Determine the (x, y) coordinate at the center of the cell enclosing the given text.  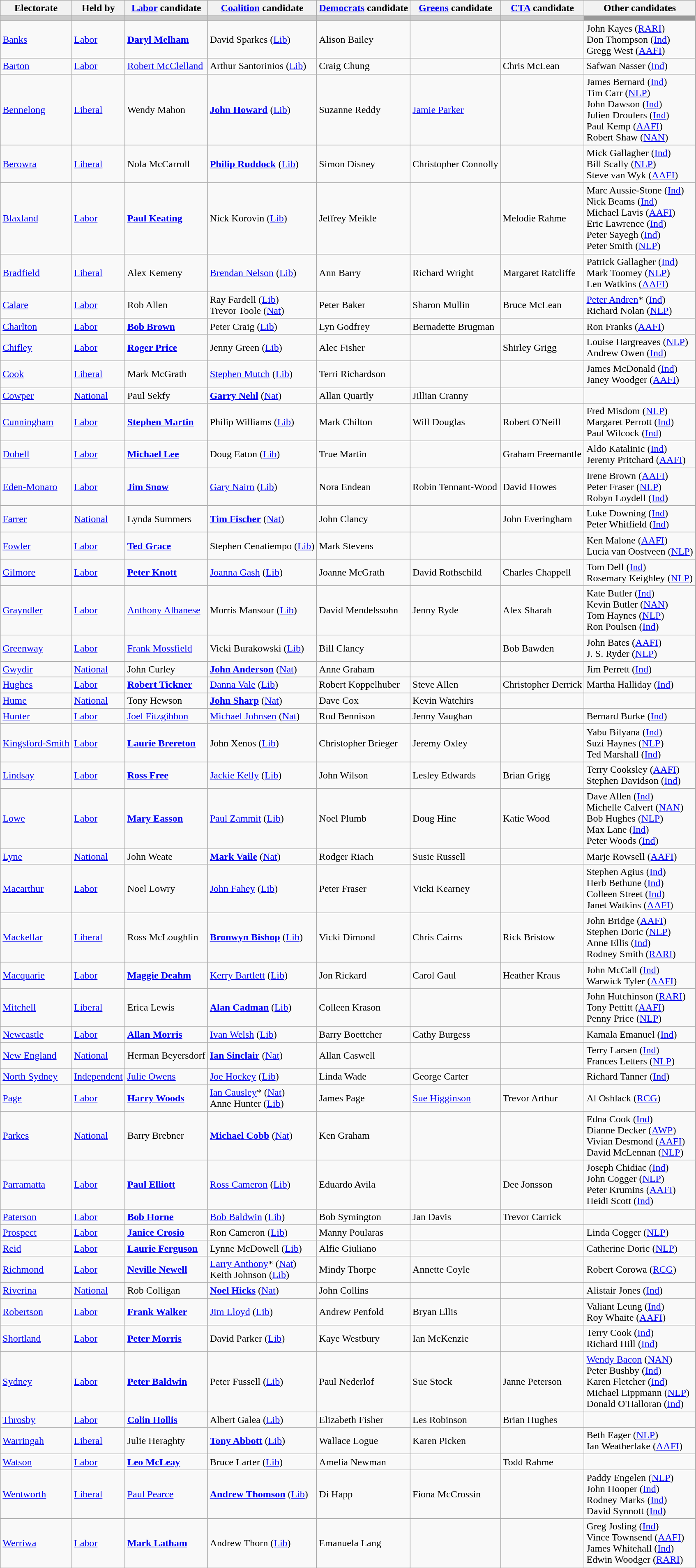
Riverina (36, 1290)
Hunter (36, 716)
Vicki Kearney (456, 889)
Bob Symington (364, 1217)
Suzanne Reddy (364, 109)
James Bernard (Ind)Tim Carr (NLP)John Dawson (Ind)Julien Droulers (Ind)Paul Kemp (AAFI)Robert Shaw (NAN) (640, 109)
Nola McCarroll (166, 164)
Bruce Larter (Lib) (262, 1462)
Mark Chilton (364, 422)
John Everingham (542, 519)
Jim Perrett (Ind) (640, 669)
John Howard (Lib) (262, 109)
Chris McLean (542, 66)
Throsby (36, 1420)
Steve Allen (456, 685)
Tim Fischer (Nat) (262, 519)
Alec Fisher (364, 348)
Robert O'Neill (542, 422)
John McCall (Ind)Warwick Tyler (AAFI) (640, 975)
Shortland (36, 1338)
Bob Horne (166, 1217)
Tony Hewson (166, 700)
Irene Brown (AAFI)Peter Fraser (NLP)Robyn Loydell (Ind) (640, 487)
North Sydney (36, 1077)
Yabu Bilyana (Ind)Suzi Haynes (NLP)Ted Marshall (Ind) (640, 743)
Anthony Albanese (166, 610)
Paul Zammit (Lib) (262, 818)
Ron Franks (AAFI) (640, 326)
Sue Higginson (456, 1098)
Heather Kraus (542, 975)
Melodie Rahme (542, 219)
Cowper (36, 396)
Lynne McDowell (Lib) (262, 1248)
Paddy Engelen (NLP)John Hooper (Ind)Rodney Marks (Ind)David Synnott (Ind) (640, 1494)
Noel Lowry (166, 889)
Maggie Deahm (166, 975)
Robert Koppelhuber (364, 685)
Gary Nairn (Lib) (262, 487)
Dave Allen (Ind)Michelle Calvert (NAN)Bob Hughes (NLP)Max Lane (Ind)Peter Woods (Ind) (640, 818)
Michael Johnsen (Nat) (262, 716)
David Sparkes (Lib) (262, 39)
Graham Freemantle (542, 454)
Hughes (36, 685)
Wallace Logue (364, 1441)
John Kayes (RARI)Don Thompson (Ind)Gregg West (AAFI) (640, 39)
Tony Abbott (Lib) (262, 1441)
Shirley Grigg (542, 348)
Bill Clancy (364, 648)
Ted Grace (166, 546)
Joanna Gash (Lib) (262, 573)
Rob Allen (166, 305)
Alex Sharah (542, 610)
Ian Sinclair (Nat) (262, 1056)
Banks (36, 39)
Greens candidate (456, 8)
Janne Peterson (542, 1382)
Martha Halliday (Ind) (640, 685)
Mary Easson (166, 818)
Rodger Riach (364, 857)
Aldo Katalinic (Ind)Jeremy Pritchard (AAFI) (640, 454)
Nick Korovin (Lib) (262, 219)
Barry Brebner (166, 1135)
Marc Aussie-Stone (Ind)Nick Beams (Ind)Michael Lavis (AAFI)Eric Lawrence (Ind)Peter Sayegh (Ind)Peter Smith (NLP) (640, 219)
Lyne (36, 857)
Robertson (36, 1311)
Electorate (36, 8)
Janice Crosio (166, 1232)
Rod Bennison (364, 716)
Noel Hicks (Nat) (262, 1290)
Julie Owens (166, 1077)
Vicki Dimond (364, 937)
Philip Ruddock (Lib) (262, 164)
Laurie Ferguson (166, 1248)
Peter Morris (166, 1338)
Will Douglas (456, 422)
Joseph Chidiac (Ind)John Cogger (NLP)Peter Krumins (AAFI)Heidi Scott (Ind) (640, 1185)
Jeffrey Meikle (364, 219)
Alan Cadman (Lib) (262, 1008)
Paul Keating (166, 219)
John Bridge (AAFI)Stephen Doric (NLP)Anne Ellis (Ind)Rodney Smith (RARI) (640, 937)
Vicki Burakowski (Lib) (262, 648)
Peter Fussell (Lib) (262, 1382)
John Sharp (Nat) (262, 700)
Barry Boettcher (364, 1034)
Joel Fitzgibbon (166, 716)
David Rothschild (456, 573)
Charlton (36, 326)
Paul Nederlof (364, 1382)
David Parker (Lib) (262, 1338)
Hume (36, 700)
Blaxland (36, 219)
Edna Cook (Ind)Dianne Decker (AWP)Vivian Desmond (AAFI)David McLennan (NLP) (640, 1135)
Al Oshlack (RCG) (640, 1098)
Bob Baldwin (Lib) (262, 1217)
Ross Cameron (Lib) (262, 1185)
Terry Cooksley (AAFI)Stephen Davidson (Ind) (640, 775)
Colin Hollis (166, 1420)
Roger Price (166, 348)
Paterson (36, 1217)
Brian Grigg (542, 775)
Alison Bailey (364, 39)
Coalition candidate (262, 8)
Leo McLeay (166, 1462)
Watson (36, 1462)
Safwan Nasser (Ind) (640, 66)
Alistair Jones (Ind) (640, 1290)
Ian McKenzie (456, 1338)
Christopher Derrick (542, 685)
John Bates (AAFI)J. S. Ryder (NLP) (640, 648)
Mark Latham (166, 1543)
Michael Cobb (Nat) (262, 1135)
Frank Walker (166, 1311)
Newcastle (36, 1034)
Robert Corowa (RCG) (640, 1269)
Bennelong (36, 109)
Nora Endean (364, 487)
Rick Bristow (542, 937)
Wendy Bacon (NAN)Peter Bushby (Ind)Karen Fletcher (Ind)Michael Lippmann (NLP)Donald O'Halloran (Ind) (640, 1382)
Ken Graham (364, 1135)
Lyn Godfrey (364, 326)
Independent (98, 1077)
John Collins (364, 1290)
Fred Misdom (NLP)Margaret Perrott (Ind)Paul Wilcock (Ind) (640, 422)
John Fahey (Lib) (262, 889)
Eduardo Avila (364, 1185)
Richmond (36, 1269)
Page (36, 1098)
Margaret Ratcliffe (542, 273)
Elizabeth Fisher (364, 1420)
Terri Richardson (364, 374)
Garry Nehl (Nat) (262, 396)
Bernadette Brugman (456, 326)
Sue Stock (456, 1382)
Morris Mansour (Lib) (262, 610)
Parkes (36, 1135)
Greenway (36, 648)
Brian Hughes (542, 1420)
Ross Free (166, 775)
Mackellar (36, 937)
Dave Cox (364, 700)
Ken Malone (AAFI)Lucia van Oostveen (NLP) (640, 546)
Paul Pearce (166, 1494)
Held by (98, 8)
Alex Kemeny (166, 273)
Jenny Vaughan (456, 716)
Democrats candidate (364, 8)
Jillian Cranny (456, 396)
Prospect (36, 1232)
Allan Quartly (364, 396)
Robert Tickner (166, 685)
Colleen Krason (364, 1008)
Peter Baldwin (166, 1382)
Trevor Carrick (542, 1217)
True Martin (364, 454)
Chris Cairns (456, 937)
Louise Hargreaves (NLP)Andrew Owen (Ind) (640, 348)
Stephen Martin (166, 422)
Anne Graham (364, 669)
Stephen Mutch (Lib) (262, 374)
Arthur Santorinios (Lib) (262, 66)
Cunningham (36, 422)
Jackie Kelly (Lib) (262, 775)
Stephen Cenatiempo (Lib) (262, 546)
Annette Coyle (456, 1269)
John Xenos (Lib) (262, 743)
Susie Russell (456, 857)
Andrew Thorn (Lib) (262, 1543)
George Carter (456, 1077)
Kaye Westbury (364, 1338)
Reid (36, 1248)
David Mendelssohn (364, 610)
Dee Jonsson (542, 1185)
Dobell (36, 454)
Grayndler (36, 610)
Jenny Ryde (456, 610)
Eden-Monaro (36, 487)
Ivan Welsh (Lib) (262, 1034)
Andrew Penfold (364, 1311)
John Weate (166, 857)
Brendan Nelson (Lib) (262, 273)
Macarthur (36, 889)
Herman Beyersdorf (166, 1056)
James Page (364, 1098)
Frank Mossfield (166, 648)
Di Happ (364, 1494)
Ron Cameron (Lib) (262, 1232)
Warringah (36, 1441)
Fowler (36, 546)
Richard Wright (456, 273)
Julie Heraghty (166, 1441)
Mark Stevens (364, 546)
Carol Gaul (456, 975)
Joe Hockey (Lib) (262, 1077)
Gwydir (36, 669)
Parramatta (36, 1185)
Charles Chappell (542, 573)
Larry Anthony* (Nat)Keith Johnson (Lib) (262, 1269)
Allan Caswell (364, 1056)
Ross McLoughlin (166, 937)
Todd Rahme (542, 1462)
Peter Craig (Lib) (262, 326)
Berowra (36, 164)
Labor candidate (166, 8)
Chifley (36, 348)
Mindy Thorpe (364, 1269)
Other candidates (640, 8)
Beth Eager (NLP)Ian Weatherlake (AAFI) (640, 1441)
Andrew Thomson (Lib) (262, 1494)
Jenny Green (Lib) (262, 348)
Greg Josling (Ind)Vince Townsend (AAFI)James Whitehall (Ind)Edwin Woodger (RARI) (640, 1543)
Bryan Ellis (456, 1311)
Trevor Arthur (542, 1098)
Wendy Mahon (166, 109)
Philip Williams (Lib) (262, 422)
Peter Baker (364, 305)
Macquarie (36, 975)
Catherine Doric (NLP) (640, 1248)
John Anderson (Nat) (262, 669)
Jim Lloyd (Lib) (262, 1311)
Kate Butler (Ind)Kevin Butler (NAN)Tom Haynes (NLP)Ron Poulsen (Ind) (640, 610)
Danna Vale (Lib) (262, 685)
Bernard Burke (Ind) (640, 716)
David Howes (542, 487)
Jan Davis (456, 1217)
Luke Downing (Ind)Peter Whitfield (Ind) (640, 519)
Valiant Leung (Ind)Roy Whaite (AAFI) (640, 1311)
New England (36, 1056)
Cathy Burgess (456, 1034)
Barton (36, 66)
Lowe (36, 818)
Bob Bawden (542, 648)
Cook (36, 374)
Bob Brown (166, 326)
John Clancy (364, 519)
Jeremy Oxley (456, 743)
Lynda Summers (166, 519)
Linda Cogger (NLP) (640, 1232)
Lesley Edwards (456, 775)
Sydney (36, 1382)
Werriwa (36, 1543)
Mitchell (36, 1008)
Doug Eaton (Lib) (262, 454)
Doug Hine (456, 818)
Jamie Parker (456, 109)
Ray Fardell (Lib)Trevor Toole (Nat) (262, 305)
Wentworth (36, 1494)
Fiona McCrossin (456, 1494)
Bradfield (36, 273)
Noel Plumb (364, 818)
Gilmore (36, 573)
CTA candidate (542, 8)
Jon Rickard (364, 975)
Harry Woods (166, 1098)
Peter Fraser (364, 889)
Ann Barry (364, 273)
Tom Dell (Ind)Rosemary Keighley (NLP) (640, 573)
Ian Causley* (Nat)Anne Hunter (Lib) (262, 1098)
Calare (36, 305)
Mark Vaile (Nat) (262, 857)
Manny Poularas (364, 1232)
Michael Lee (166, 454)
Terry Cook (Ind)Richard Hill (Ind) (640, 1338)
Laurie Brereton (166, 743)
Paul Sekfy (166, 396)
Erica Lewis (166, 1008)
Bronwyn Bishop (Lib) (262, 937)
Richard Tanner (Ind) (640, 1077)
Albert Galea (Lib) (262, 1420)
Kerry Bartlett (Lib) (262, 975)
Allan Morris (166, 1034)
Craig Chung (364, 66)
Marje Rowsell (AAFI) (640, 857)
Amelia Newman (364, 1462)
Kingsford-Smith (36, 743)
Farrer (36, 519)
Stephen Agius (Ind)Herb Bethune (Ind)Colleen Street (Ind)Janet Watkins (AAFI) (640, 889)
Christopher Connolly (456, 164)
Alfie Giuliano (364, 1248)
Peter Andren* (Ind)Richard Nolan (NLP) (640, 305)
Rob Colligan (166, 1290)
Karen Picken (456, 1441)
Peter Knott (166, 573)
Daryl Melham (166, 39)
Linda Wade (364, 1077)
Kamala Emanuel (Ind) (640, 1034)
Robert McClelland (166, 66)
Bruce McLean (542, 305)
Simon Disney (364, 164)
Terry Larsen (Ind)Frances Letters (NLP) (640, 1056)
Emanuela Lang (364, 1543)
Robin Tennant-Wood (456, 487)
Patrick Gallagher (Ind)Mark Toomey (NLP)Len Watkins (AAFI) (640, 273)
Joanne McGrath (364, 573)
Neville Newell (166, 1269)
Katie Wood (542, 818)
Les Robinson (456, 1420)
Lindsay (36, 775)
James McDonald (Ind)Janey Woodger (AAFI) (640, 374)
Sharon Mullin (456, 305)
John Wilson (364, 775)
John Curley (166, 669)
Christopher Brieger (364, 743)
Paul Elliott (166, 1185)
John Hutchinson (RARI)Tony Pettitt (AAFI)Penny Price (NLP) (640, 1008)
Mark McGrath (166, 374)
Kevin Watchirs (456, 700)
Jim Snow (166, 487)
Mick Gallagher (Ind)Bill Scally (NLP)Steve van Wyk (AAFI) (640, 164)
